From the cell containing the given text, extract its center point as (X, Y) coordinate. 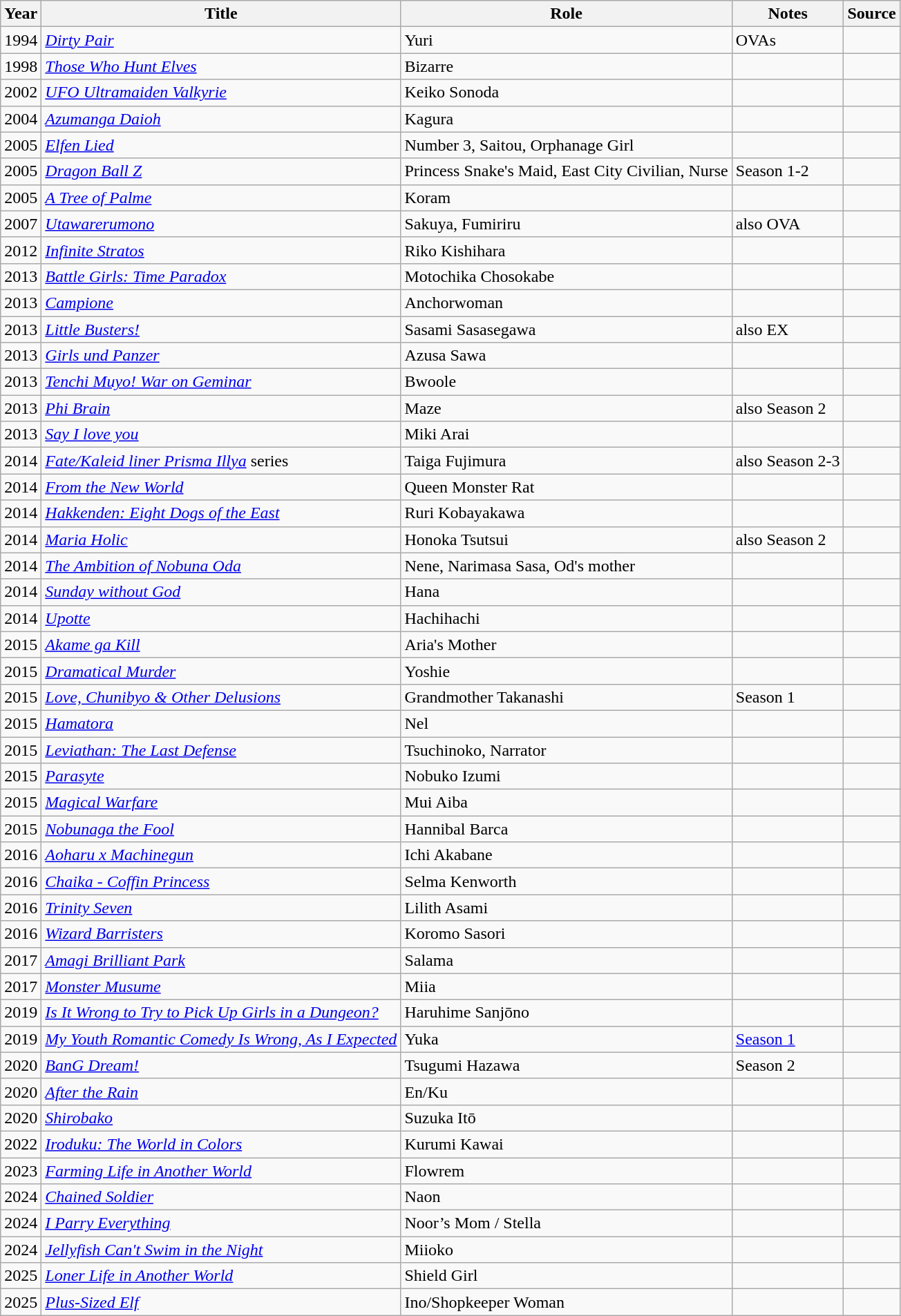
Hana (567, 592)
Year (21, 14)
Iroduku: The World in Colors (221, 1144)
Grandmother Takanashi (567, 697)
UFO Ultramaiden Valkyrie (221, 93)
Ruri Kobayakawa (567, 513)
Kurumi Kawai (567, 1144)
Suzuka Itō (567, 1118)
Princess Snake's Maid, East City Civilian, Nurse (567, 171)
Upotte (221, 618)
Koram (567, 198)
I Parry Everything (221, 1223)
The Ambition of Nobuna Oda (221, 566)
Maze (567, 408)
Shield Girl (567, 1276)
Love, Chunibyo & Other Delusions (221, 697)
Leviathan: The Last Defense (221, 750)
Loner Life in Another World (221, 1276)
My Youth Romantic Comedy Is Wrong, As I Expected (221, 1039)
Salama (567, 960)
Magical Warfare (221, 803)
BanG Dream! (221, 1065)
Nobuko Izumi (567, 776)
Say I love you (221, 435)
Lilith Asami (567, 908)
Mui Aiba (567, 803)
Jellyfish Can't Swim in the Night (221, 1250)
Tsuchinoko, Narrator (567, 750)
Farming Life in Another World (221, 1171)
Hachihachi (567, 618)
OVAs (788, 40)
2002 (21, 93)
Yuri (567, 40)
Keiko Sonoda (567, 93)
Is It Wrong to Try to Pick Up Girls in a Dungeon? (221, 1013)
Chaika - Coffin Princess (221, 881)
Girls und Panzer (221, 356)
Koromo Sasori (567, 934)
also OVA (788, 224)
Dirty Pair (221, 40)
Akame ga Kill (221, 645)
Hannibal Barca (567, 829)
Trinity Seven (221, 908)
2004 (21, 119)
Little Busters! (221, 330)
Tenchi Muyo! War on Geminar (221, 382)
Nobunaga the Fool (221, 829)
Azusa Sawa (567, 356)
1998 (21, 66)
Flowrem (567, 1171)
Role (567, 14)
Noor’s Mom / Stella (567, 1223)
Anchorwoman (567, 303)
Aoharu x Machinegun (221, 855)
Yoshie (567, 671)
2023 (21, 1171)
2007 (21, 224)
Monster Musume (221, 986)
A Tree of Palme (221, 198)
2022 (21, 1144)
Sakuya, Fumiriru (567, 224)
Taiga Fujimura (567, 461)
Motochika Chosokabe (567, 276)
Honoka Tsutsui (567, 540)
Campione (221, 303)
Ino/Shopkeeper Woman (567, 1302)
Wizard Barristers (221, 934)
Dramatical Murder (221, 671)
Hamatora (221, 723)
Notes (788, 14)
Shirobako (221, 1118)
Nel (567, 723)
Bizarre (567, 66)
Those Who Hunt Elves (221, 66)
Queen Monster Rat (567, 487)
Nene, Narimasa Sasa, Od's mother (567, 566)
also EX (788, 330)
Selma Kenworth (567, 881)
Azumanga Daioh (221, 119)
Battle Girls: Time Paradox (221, 276)
Season 1-2 (788, 171)
Yuka (567, 1039)
Number 3, Saitou, Orphanage Girl (567, 145)
Sunday without God (221, 592)
After the Rain (221, 1091)
Maria Holic (221, 540)
Parasyte (221, 776)
Utawarerumono (221, 224)
Hakkenden: Eight Dogs of the East (221, 513)
Phi Brain (221, 408)
Miki Arai (567, 435)
Haruhime Sanjōno (567, 1013)
Fate/Kaleid liner Prisma Illya series (221, 461)
Season 2 (788, 1065)
Chained Soldier (221, 1197)
Miia (567, 986)
Bwoole (567, 382)
En/Ku (567, 1091)
Elfen Lied (221, 145)
1994 (21, 40)
Naon (567, 1197)
Infinite Stratos (221, 250)
2012 (21, 250)
Ichi Akabane (567, 855)
Amagi Brilliant Park (221, 960)
From the New World (221, 487)
Dragon Ball Z (221, 171)
Kagura (567, 119)
also Season 2-3 (788, 461)
Miioko (567, 1250)
Riko Kishihara (567, 250)
Title (221, 14)
Plus-Sized Elf (221, 1302)
Aria's Mother (567, 645)
Tsugumi Hazawa (567, 1065)
Sasami Sasasegawa (567, 330)
Source (872, 14)
